Locate the cell with the specified text and output its [x, y] center coordinate. 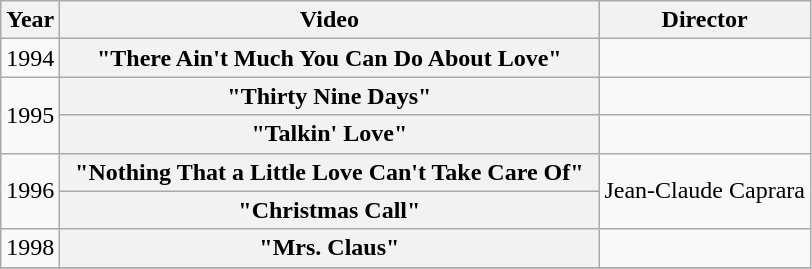
Director [705, 20]
"Talkin' Love" [330, 134]
"Nothing That a Little Love Can't Take Care Of" [330, 172]
1998 [30, 248]
1995 [30, 115]
"There Ain't Much You Can Do About Love" [330, 58]
"Thirty Nine Days" [330, 96]
Video [330, 20]
"Christmas Call" [330, 210]
1994 [30, 58]
Year [30, 20]
Jean-Claude Caprara [705, 191]
"Mrs. Claus" [330, 248]
1996 [30, 191]
